Identify which cell holds the provided text, then report its (X, Y) central coordinate. 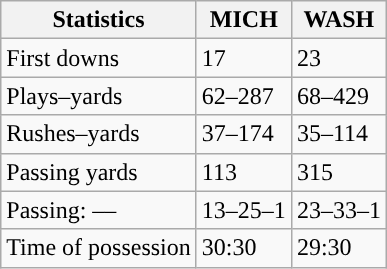
Time of possession (99, 248)
Rushes–yards (99, 134)
First downs (99, 58)
Plays–yards (99, 96)
113 (244, 172)
17 (244, 58)
WASH (338, 20)
35–114 (338, 134)
13–25–1 (244, 210)
29:30 (338, 248)
Passing yards (99, 172)
37–174 (244, 134)
30:30 (244, 248)
23 (338, 58)
Passing: –– (99, 210)
MICH (244, 20)
62–287 (244, 96)
68–429 (338, 96)
Statistics (99, 20)
23–33–1 (338, 210)
315 (338, 172)
